Capture the cell that displays the provided text and extract its [x, y] central coordinate. 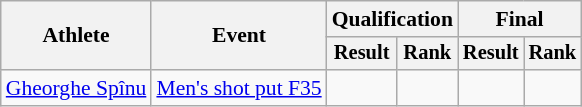
Gheorghe Spînu [76, 88]
Qualification [392, 19]
Event [238, 36]
Athlete [76, 36]
Final [520, 19]
Men's shot put F35 [238, 88]
